Determine the (x, y) coordinate at the center of the cell enclosing the given text.  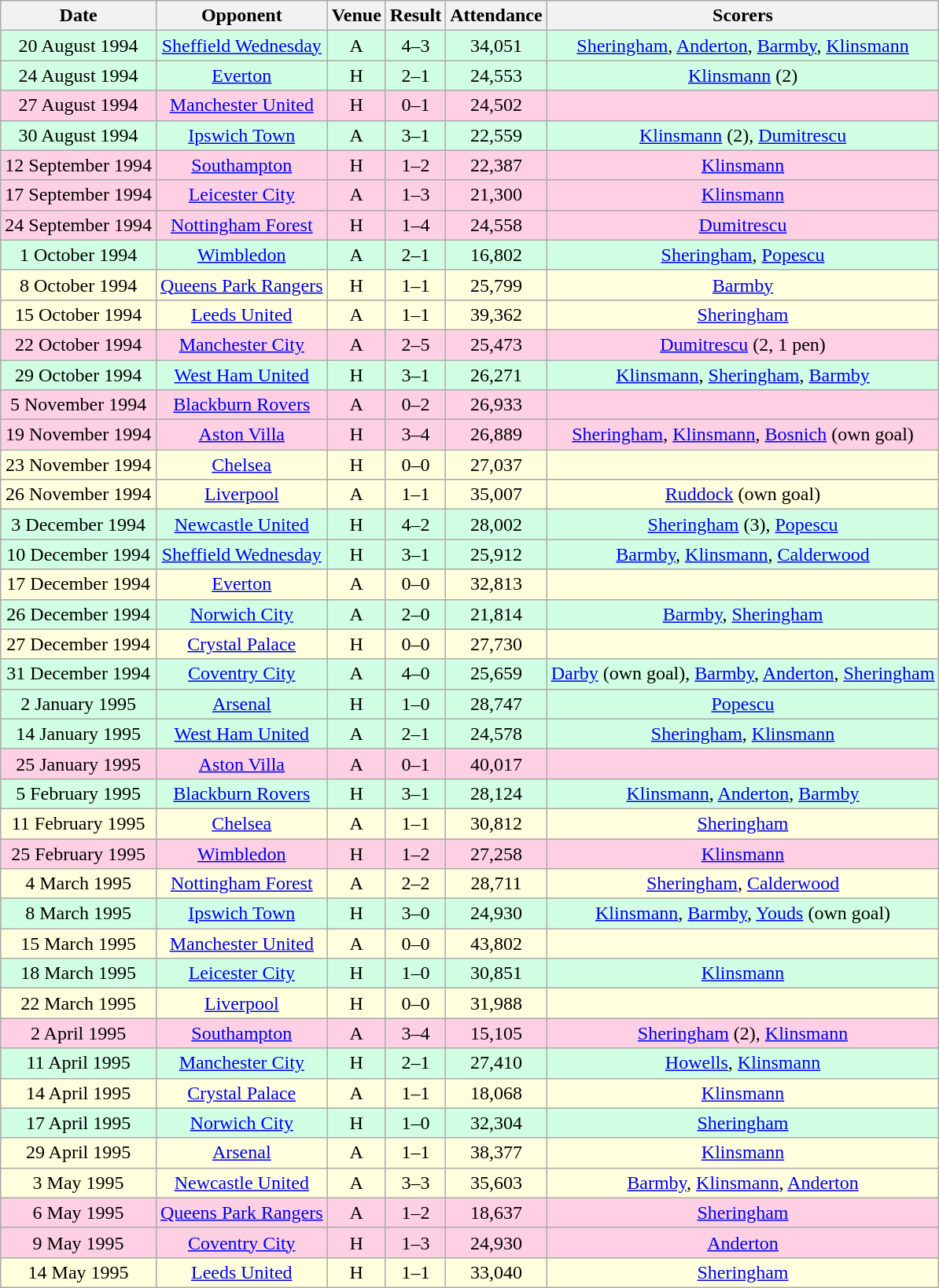
19 November 1994 (79, 435)
9 May 1995 (79, 1242)
14 January 1995 (79, 734)
Opponent (241, 16)
35,603 (496, 1183)
17 September 1994 (79, 195)
25,799 (496, 285)
43,802 (496, 944)
15,105 (496, 1033)
28,002 (496, 524)
3 December 1994 (79, 524)
Anderton (742, 1242)
29 October 1994 (79, 375)
2–2 (415, 884)
4–0 (415, 674)
8 March 1995 (79, 914)
18,637 (496, 1213)
26,271 (496, 375)
8 October 1994 (79, 285)
4 March 1995 (79, 884)
Klinsmann (2), Dumitrescu (742, 135)
24,553 (496, 75)
5 February 1995 (79, 793)
30 August 1994 (79, 135)
27,258 (496, 853)
Barmby, Klinsmann, Calderwood (742, 554)
16,802 (496, 255)
27,037 (496, 465)
32,304 (496, 1123)
24 August 1994 (79, 75)
26,889 (496, 435)
Sheringham, Popescu (742, 255)
27,410 (496, 1063)
26 November 1994 (79, 495)
27 December 1994 (79, 644)
26,933 (496, 405)
32,813 (496, 584)
25,912 (496, 554)
17 December 1994 (79, 584)
3 May 1995 (79, 1183)
Barmby, Sheringham (742, 614)
31,988 (496, 1003)
33,040 (496, 1272)
25 January 1995 (79, 764)
18 March 1995 (79, 973)
Klinsmann, Anderton, Barmby (742, 793)
22 March 1995 (79, 1003)
11 February 1995 (79, 823)
25 February 1995 (79, 853)
20 August 1994 (79, 46)
22 October 1994 (79, 344)
5 November 1994 (79, 405)
Sheringham, Anderton, Barmby, Klinsmann (742, 46)
Venue (356, 16)
Sheringham (2), Klinsmann (742, 1033)
24 September 1994 (79, 225)
Attendance (496, 16)
21,814 (496, 614)
28,711 (496, 884)
Darby (own goal), Barmby, Anderton, Sheringham (742, 674)
34,051 (496, 46)
Klinsmann, Barmby, Youds (own goal) (742, 914)
30,812 (496, 823)
Result (415, 16)
21,300 (496, 195)
Dumitrescu (742, 225)
1–4 (415, 225)
25,659 (496, 674)
Dumitrescu (2, 1 pen) (742, 344)
Ruddock (own goal) (742, 495)
3–3 (415, 1183)
2 January 1995 (79, 704)
14 May 1995 (79, 1272)
Scorers (742, 16)
Howells, Klinsmann (742, 1063)
38,377 (496, 1153)
1 October 1994 (79, 255)
28,747 (496, 704)
28,124 (496, 793)
35,007 (496, 495)
18,068 (496, 1093)
4–2 (415, 524)
22,387 (496, 165)
27 August 1994 (79, 105)
Sheringham, Klinsmann, Bosnich (own goal) (742, 435)
39,362 (496, 315)
12 September 1994 (79, 165)
26 December 1994 (79, 614)
40,017 (496, 764)
2 April 1995 (79, 1033)
15 March 1995 (79, 944)
0–2 (415, 405)
24,578 (496, 734)
Klinsmann, Sheringham, Barmby (742, 375)
23 November 1994 (79, 465)
Klinsmann (2) (742, 75)
10 December 1994 (79, 554)
Sheringham, Calderwood (742, 884)
Date (79, 16)
29 April 1995 (79, 1153)
24,502 (496, 105)
17 April 1995 (79, 1123)
14 April 1995 (79, 1093)
30,851 (496, 973)
24,558 (496, 225)
22,559 (496, 135)
2–5 (415, 344)
27,730 (496, 644)
3–0 (415, 914)
Sheringham, Klinsmann (742, 734)
Popescu (742, 704)
Barmby, Klinsmann, Anderton (742, 1183)
15 October 1994 (79, 315)
2–0 (415, 614)
31 December 1994 (79, 674)
11 April 1995 (79, 1063)
Sheringham (3), Popescu (742, 524)
6 May 1995 (79, 1213)
Barmby (742, 285)
25,473 (496, 344)
4–3 (415, 46)
